Locate the cell with the specified text and output its [x, y] center coordinate. 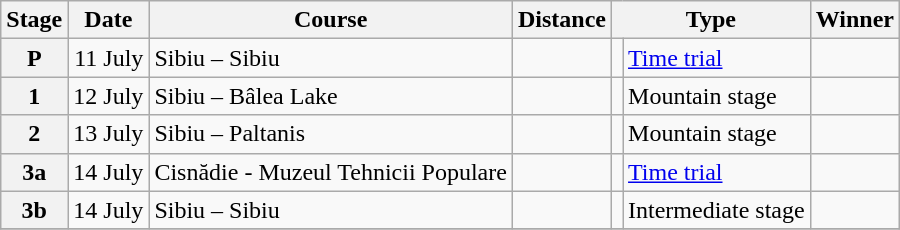
12 July [108, 96]
Intermediate stage [717, 210]
Course [331, 20]
1 [34, 96]
Winner [854, 20]
3b [34, 210]
3a [34, 172]
Distance [562, 20]
Sibiu – Paltanis [331, 134]
2 [34, 134]
Stage [34, 20]
Type [710, 20]
11 July [108, 58]
Date [108, 20]
P [34, 58]
13 July [108, 134]
Sibiu – Bâlea Lake [331, 96]
Cisnădie - Muzeul Tehnicii Populare [331, 172]
